From the cell containing the given text, extract its center point as (X, Y) coordinate. 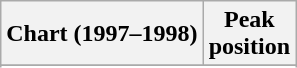
Peakposition (249, 34)
Chart (1997–1998) (102, 34)
